Output the [X, Y] coordinate of the center of the cell containing the given text.  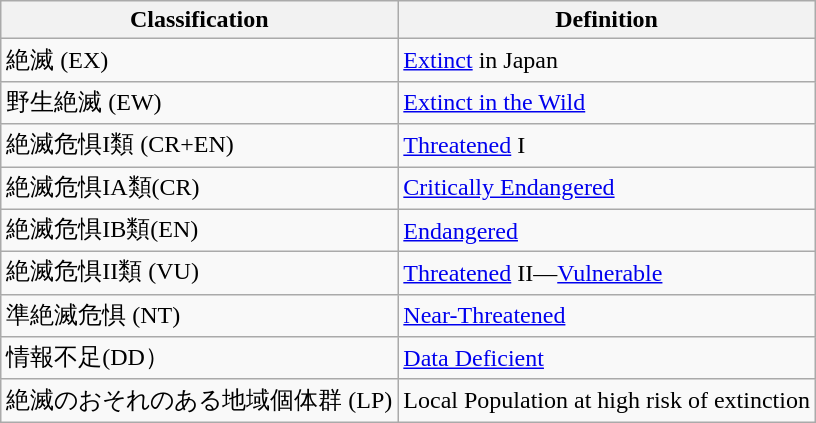
情報不足(DD） [200, 358]
Classification [200, 20]
Extinct in Japan [607, 60]
絶滅 (EX) [200, 60]
Definition [607, 20]
絶滅危惧IA類(CR) [200, 188]
Critically Endangered [607, 188]
絶滅危惧I類 (CR+EN) [200, 146]
Threatened II—Vulnerable [607, 274]
Data Deficient [607, 358]
Local Population at high risk of extinction [607, 400]
準絶滅危惧 (NT) [200, 316]
Near-Threatened [607, 316]
Threatened I [607, 146]
野生絶滅 (EW) [200, 102]
Endangered [607, 230]
絶滅危惧IB類(EN) [200, 230]
Extinct in the Wild [607, 102]
絶滅危惧II類 (VU) [200, 274]
絶滅のおそれのある地域個体群 (LP) [200, 400]
